Return [x, y] of the center of cell containing provided text 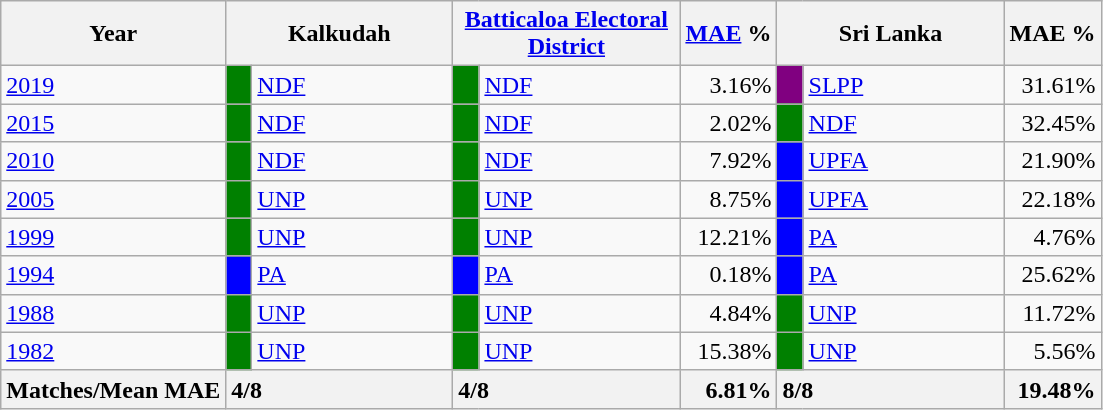
15.38% [728, 351]
5.56% [1052, 351]
Sri Lanka [890, 34]
Batticaloa Electoral District [566, 34]
SLPP [904, 85]
4.84% [728, 313]
31.61% [1052, 85]
11.72% [1052, 313]
2005 [114, 199]
19.48% [1052, 389]
2019 [114, 85]
Matches/Mean MAE [114, 389]
21.90% [1052, 161]
2.02% [728, 123]
0.18% [728, 275]
1999 [114, 237]
8/8 [890, 389]
Year [114, 34]
1982 [114, 351]
32.45% [1052, 123]
25.62% [1052, 275]
1994 [114, 275]
22.18% [1052, 199]
12.21% [728, 237]
1988 [114, 313]
2015 [114, 123]
4.76% [1052, 237]
8.75% [728, 199]
Kalkudah [340, 34]
6.81% [728, 389]
2010 [114, 161]
7.92% [728, 161]
3.16% [728, 85]
